Determine the (X, Y) coordinate at the center of the cell enclosing the given text.  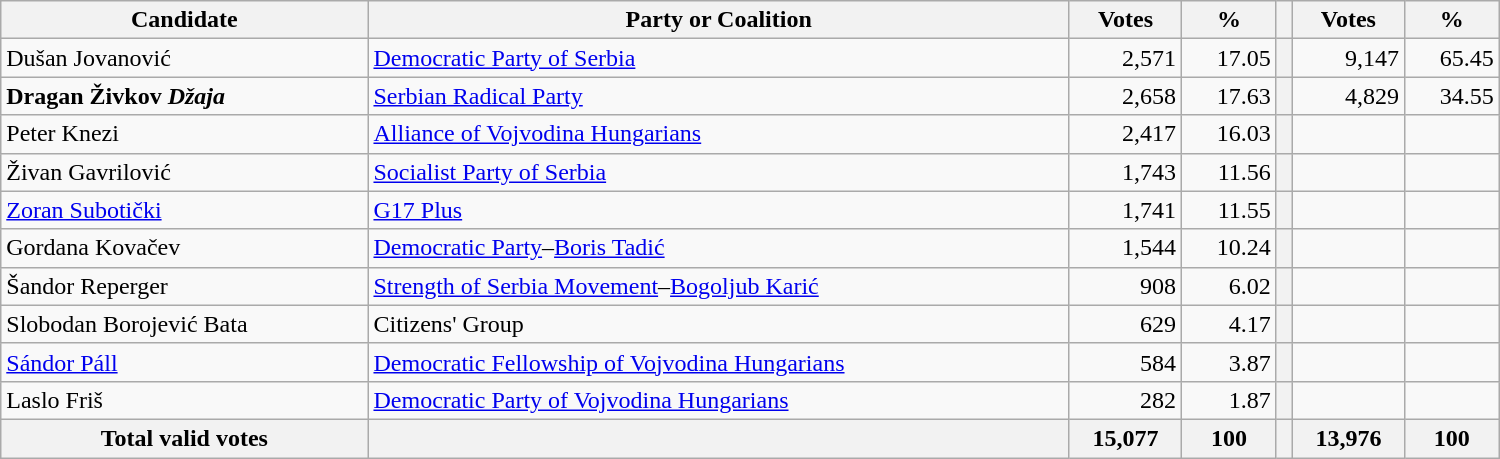
65.45 (1452, 58)
Sándor Páll (184, 362)
15,077 (1125, 438)
Democratic Party–Boris Tadić (719, 248)
16.03 (1230, 134)
Alliance of Vojvodina Hungarians (719, 134)
2,658 (1125, 96)
34.55 (1452, 96)
1,741 (1125, 210)
6.02 (1230, 286)
Dragan Živkov Džaja (184, 96)
282 (1125, 400)
11.55 (1230, 210)
2,417 (1125, 134)
Candidate (184, 20)
Democratic Party of Vojvodina Hungarians (719, 400)
11.56 (1230, 172)
Citizens' Group (719, 324)
1,743 (1125, 172)
3.87 (1230, 362)
10.24 (1230, 248)
Total valid votes (184, 438)
Živan Gavrilović (184, 172)
584 (1125, 362)
1,544 (1125, 248)
908 (1125, 286)
Gordana Kovačev (184, 248)
17.63 (1230, 96)
2,571 (1125, 58)
Slobodan Borojević Bata (184, 324)
Socialist Party of Serbia (719, 172)
17.05 (1230, 58)
4.17 (1230, 324)
629 (1125, 324)
4,829 (1348, 96)
Serbian Radical Party (719, 96)
13,976 (1348, 438)
Zoran Subotički (184, 210)
Peter Knezi (184, 134)
Democratic Fellowship of Vojvodina Hungarians (719, 362)
Party or Coalition (719, 20)
Laslo Friš (184, 400)
9,147 (1348, 58)
Šandor Reperger (184, 286)
G17 Plus (719, 210)
Democratic Party of Serbia (719, 58)
Dušan Jovanović (184, 58)
Strength of Serbia Movement–Bogoljub Karić (719, 286)
1.87 (1230, 400)
